Locate the cell with the specified text and output its [x, y] center coordinate. 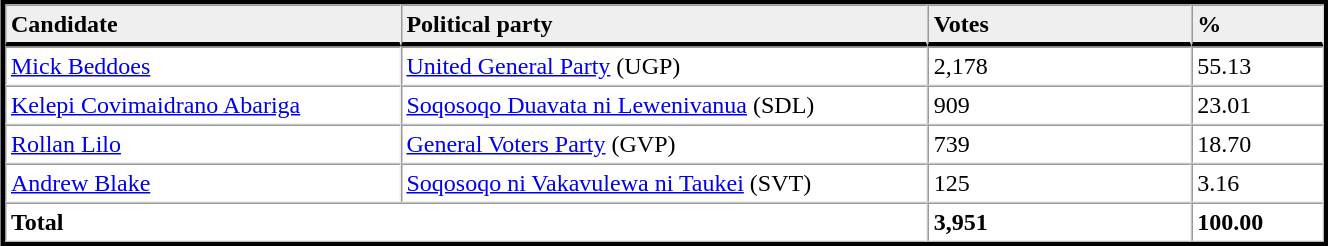
Political party [664, 25]
Candidate [202, 25]
Rollan Lilo [202, 144]
Mick Beddoes [202, 66]
125 [1060, 184]
23.01 [1257, 106]
Andrew Blake [202, 184]
United General Party (UGP) [664, 66]
Soqosoqo Duavata ni Lewenivanua (SDL) [664, 106]
Total [466, 222]
100.00 [1257, 222]
% [1257, 25]
Soqosoqo ni Vakavulewa ni Taukei (SVT) [664, 184]
2,178 [1060, 66]
909 [1060, 106]
Kelepi Covimaidrano Abariga [202, 106]
739 [1060, 144]
18.70 [1257, 144]
3,951 [1060, 222]
Votes [1060, 25]
3.16 [1257, 184]
General Voters Party (GVP) [664, 144]
55.13 [1257, 66]
